From the cell containing the given text, extract its center point as [X, Y] coordinate. 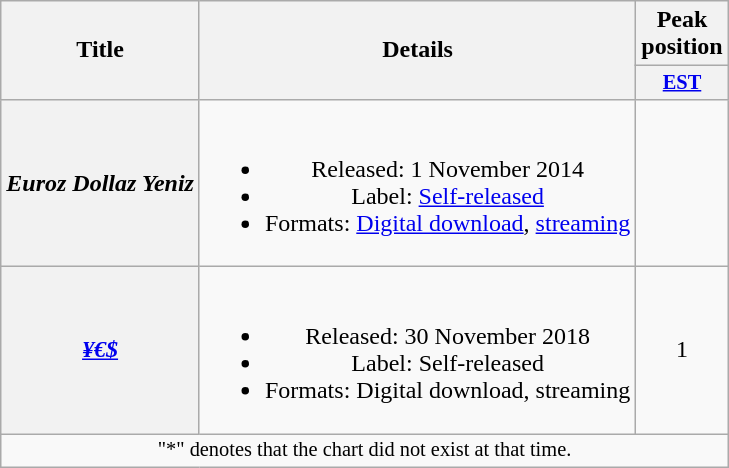
Euroz Dollaz Yeniz [100, 182]
Released: 30 November 2018Label: Self-releasedFormats: Digital download, streaming [417, 350]
Peak position [682, 34]
¥€$ [100, 350]
1 [682, 350]
Details [417, 50]
Title [100, 50]
Released: 1 November 2014Label: Self-releasedFormats: Digital download, streaming [417, 182]
"*" denotes that the chart did not exist at that time. [364, 451]
EST [682, 83]
